Capture the cell that displays the provided text and extract its [X, Y] central coordinate. 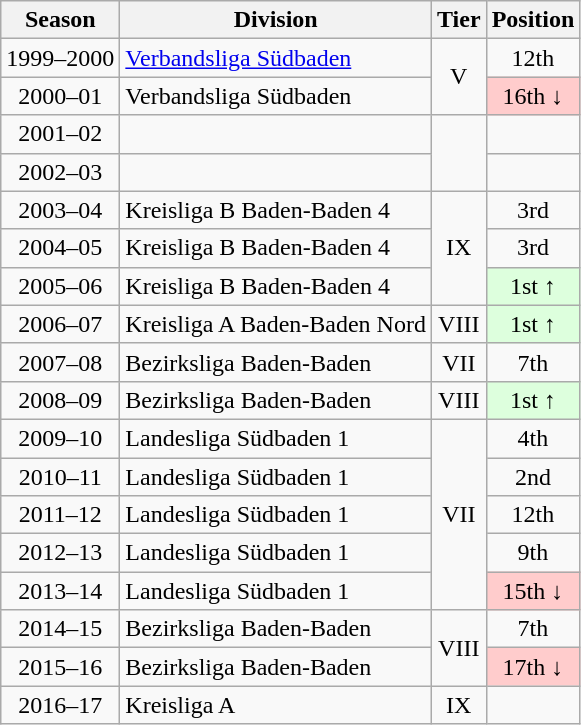
V [458, 77]
Kreisliga A [276, 705]
2011–12 [60, 515]
2012–13 [60, 553]
2016–17 [60, 705]
15th ↓ [533, 591]
Kreisliga A Baden-Baden Nord [276, 324]
Tier [458, 20]
2002–03 [60, 172]
2009–10 [60, 438]
16th ↓ [533, 96]
17th ↓ [533, 667]
Division [276, 20]
4th [533, 438]
2005–06 [60, 286]
2001–02 [60, 134]
2010–11 [60, 477]
2015–16 [60, 667]
1999–2000 [60, 58]
Season [60, 20]
2007–08 [60, 362]
2004–05 [60, 248]
2003–04 [60, 210]
2000–01 [60, 96]
2nd [533, 477]
2014–15 [60, 629]
Position [533, 20]
2013–14 [60, 591]
2008–09 [60, 400]
9th [533, 553]
2006–07 [60, 324]
